Extract the (X, Y) coordinate from the center of the cell holding the provided text.  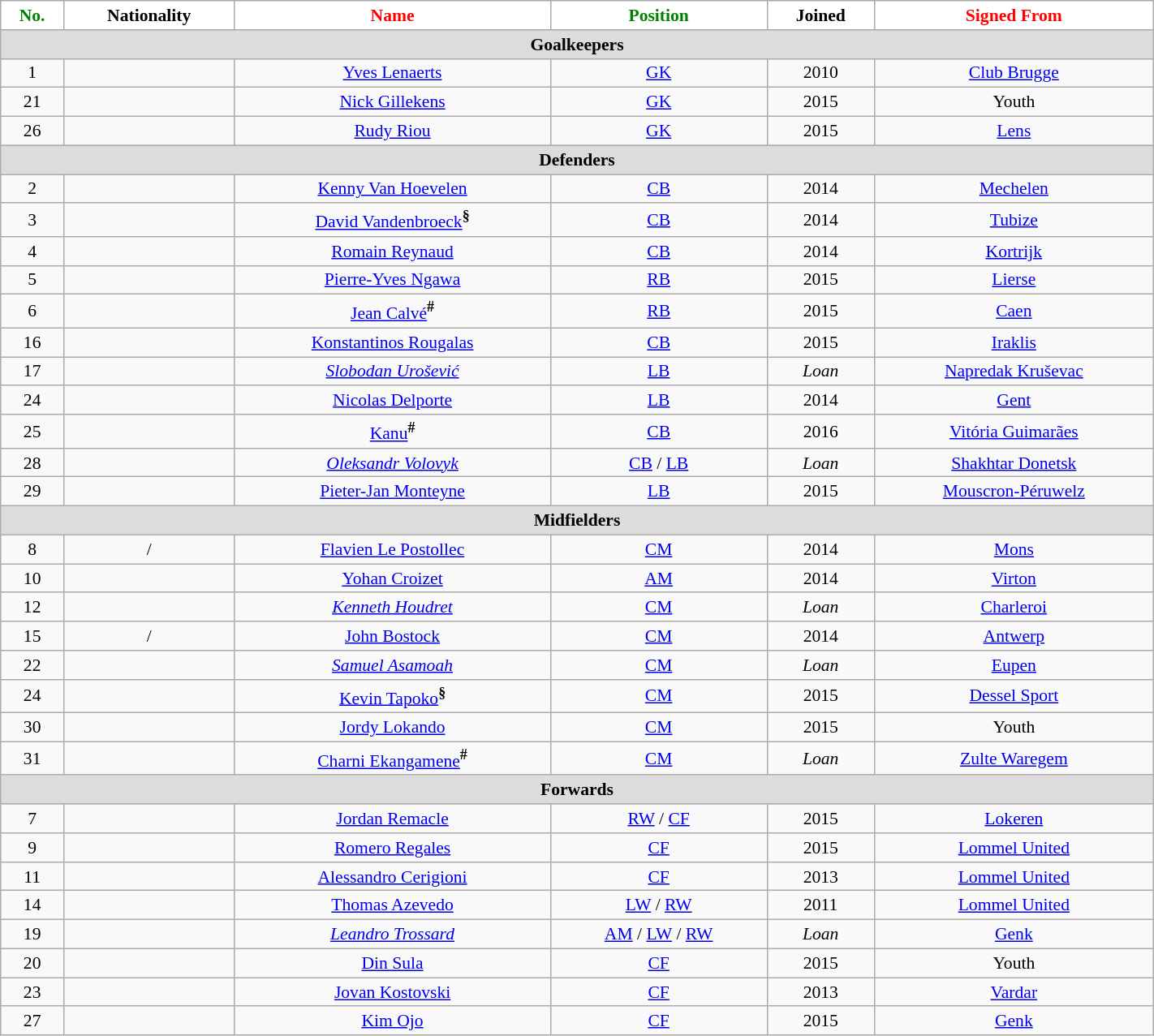
AM (659, 578)
Vardar (1014, 992)
Alessandro Cerigioni (393, 877)
11 (32, 877)
Yohan Croizet (393, 578)
Zulte Waregem (1014, 759)
Romain Reynaud (393, 251)
26 (32, 131)
16 (32, 342)
3 (32, 221)
Tubize (1014, 221)
Dessel Sport (1014, 696)
28 (32, 463)
Samuel Asamoah (393, 665)
5 (32, 280)
12 (32, 608)
Shakhtar Donetsk (1014, 463)
Jean Calvé# (393, 312)
7 (32, 819)
10 (32, 578)
Romero Regales (393, 848)
Mouscron-Péruwelz (1014, 492)
Kenny Van Hoevelen (393, 189)
Club Brugge (1014, 73)
Iraklis (1014, 342)
Lens (1014, 131)
Charleroi (1014, 608)
9 (32, 848)
4 (32, 251)
Thomas Azevedo (393, 905)
LW / RW (659, 905)
Position (659, 15)
Signed From (1014, 15)
Din Sula (393, 964)
1 (32, 73)
Vitória Guimarães (1014, 432)
Pieter-Jan Monteyne (393, 492)
Jordan Remacle (393, 819)
Kortrijk (1014, 251)
Gent (1014, 401)
Slobodan Urošević (393, 372)
Kenneth Houdret (393, 608)
Konstantinos Rougalas (393, 342)
Jordy Lokando (393, 728)
Mechelen (1014, 189)
John Bostock (393, 636)
17 (32, 372)
CB / LB (659, 463)
Virton (1014, 578)
29 (32, 492)
30 (32, 728)
Kevin Tapoko§ (393, 696)
Nationality (149, 15)
Joined (820, 15)
Nicolas Delporte (393, 401)
Oleksandr Volovyk (393, 463)
21 (32, 102)
Eupen (1014, 665)
Midfielders (577, 521)
25 (32, 432)
Pierre-Yves Ngawa (393, 280)
Mons (1014, 549)
AM / LW / RW (659, 935)
Charni Ekangamene# (393, 759)
Flavien Le Postollec (393, 549)
Goalkeepers (577, 45)
22 (32, 665)
Caen (1014, 312)
20 (32, 964)
27 (32, 1021)
Lierse (1014, 280)
Yves Lenaerts (393, 73)
15 (32, 636)
6 (32, 312)
No. (32, 15)
Name (393, 15)
14 (32, 905)
RW / CF (659, 819)
Nick Gillekens (393, 102)
Napredak Kruševac (1014, 372)
Kanu# (393, 432)
2016 (820, 432)
Leandro Trossard (393, 935)
2 (32, 189)
Kim Ojo (393, 1021)
Rudy Riou (393, 131)
Lokeren (1014, 819)
31 (32, 759)
2010 (820, 73)
Forwards (577, 790)
2011 (820, 905)
Antwerp (1014, 636)
8 (32, 549)
David Vandenbroeck§ (393, 221)
23 (32, 992)
Defenders (577, 160)
19 (32, 935)
Jovan Kostovski (393, 992)
